Find where the given text appears and provide that cell's center as (X, Y) coordinate. 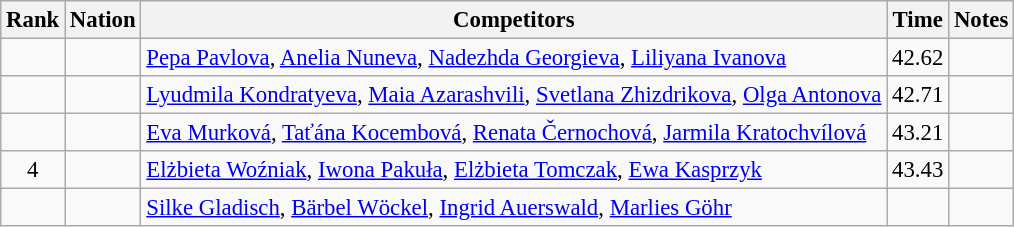
Eva Murková, Taťána Kocembová, Renata Černochová, Jarmila Kratochvílová (514, 133)
43.43 (918, 170)
Lyudmila Kondratyeva, Maia Azarashvili, Svetlana Zhizdrikova, Olga Antonova (514, 95)
Pepa Pavlova, Anelia Nuneva, Nadezhda Georgieva, Liliyana Ivanova (514, 58)
42.62 (918, 58)
Silke Gladisch, Bärbel Wöckel, Ingrid Auerswald, Marlies Göhr (514, 208)
Elżbieta Woźniak, Iwona Pakuła, Elżbieta Tomczak, Ewa Kasprzyk (514, 170)
Nation (103, 20)
Rank (33, 20)
Competitors (514, 20)
4 (33, 170)
42.71 (918, 95)
Time (918, 20)
43.21 (918, 133)
Notes (982, 20)
